Capture the cell that displays the provided text and extract its [x, y] central coordinate. 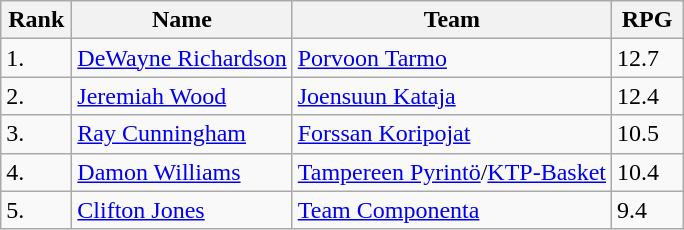
Damon Williams [182, 172]
Forssan Koripojat [452, 134]
Porvoon Tarmo [452, 58]
Ray Cunningham [182, 134]
3. [36, 134]
10.5 [648, 134]
4. [36, 172]
Joensuun Kataja [452, 96]
Rank [36, 20]
Team Componenta [452, 210]
12.4 [648, 96]
RPG [648, 20]
Team [452, 20]
2. [36, 96]
Name [182, 20]
1. [36, 58]
9.4 [648, 210]
DeWayne Richardson [182, 58]
12.7 [648, 58]
Tampereen Pyrintö/KTP-Basket [452, 172]
Clifton Jones [182, 210]
5. [36, 210]
Jeremiah Wood [182, 96]
10.4 [648, 172]
